For the text-containing cell, return its midpoint in (X, Y) coordinate format. 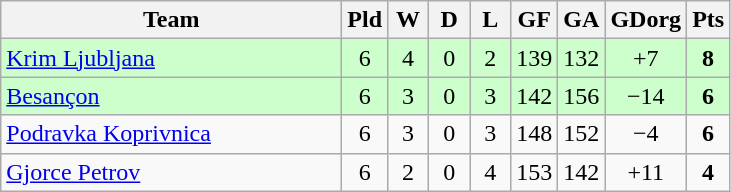
W (408, 20)
GDorg (646, 20)
Krim Ljubljana (172, 58)
Podravka Koprivnica (172, 134)
GA (582, 20)
153 (534, 172)
156 (582, 96)
−14 (646, 96)
Besançon (172, 96)
−4 (646, 134)
Gjorce Petrov (172, 172)
132 (582, 58)
152 (582, 134)
8 (708, 58)
L (490, 20)
148 (534, 134)
Team (172, 20)
GF (534, 20)
139 (534, 58)
D (450, 20)
+11 (646, 172)
Pts (708, 20)
+7 (646, 58)
Pld (365, 20)
